Capture the cell that displays the provided text and extract its (X, Y) central coordinate. 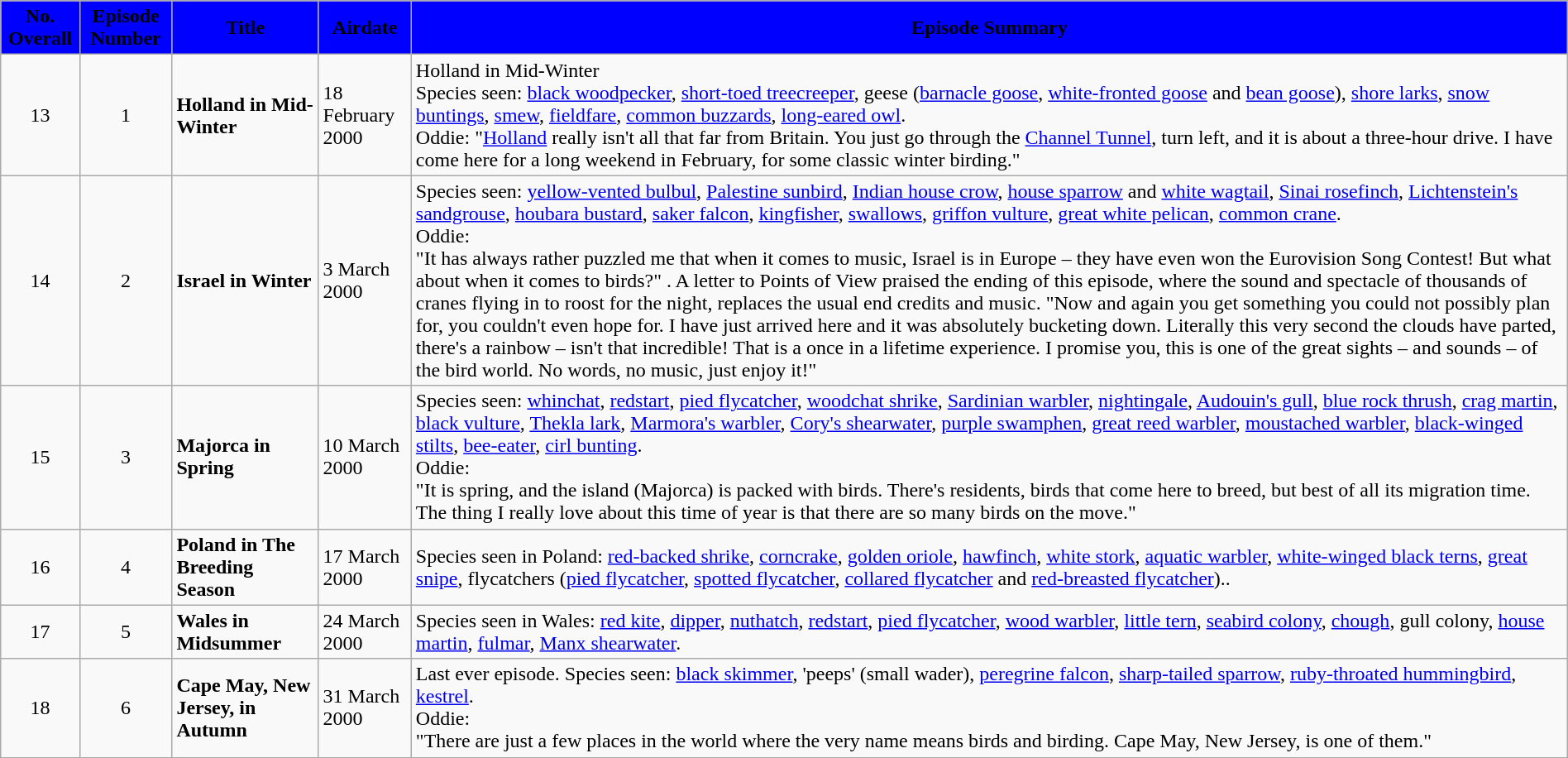
31 March 2000 (365, 708)
Airdate (365, 28)
6 (126, 708)
Wales in Midsummer (245, 632)
Episode Number (126, 28)
17 (41, 632)
5 (126, 632)
Cape May, New Jersey, in Autumn (245, 708)
18 (41, 708)
24 March 2000 (365, 632)
3 (126, 457)
3 March 2000 (365, 281)
10 March 2000 (365, 457)
2 (126, 281)
Title (245, 28)
Israel in Winter (245, 281)
4 (126, 567)
14 (41, 281)
18 February 2000 (365, 115)
Episode Summary (989, 28)
15 (41, 457)
1 (126, 115)
Holland in Mid-Winter (245, 115)
17 March 2000 (365, 567)
13 (41, 115)
16 (41, 567)
No. Overall (41, 28)
Majorca in Spring (245, 457)
Poland in The Breeding Season (245, 567)
